Scan for the cell matching the given text and deliver its (x, y) coordinate at center. 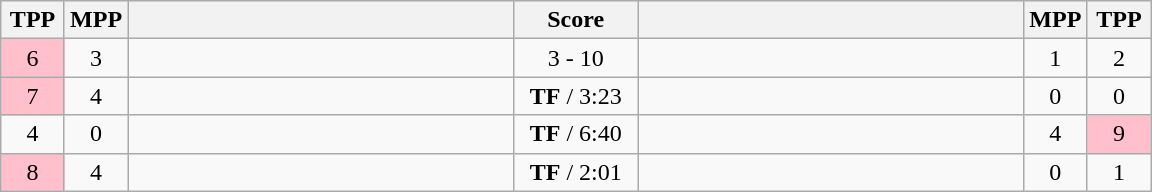
TF / 6:40 (576, 134)
8 (33, 172)
7 (33, 96)
TF / 3:23 (576, 96)
Score (576, 20)
2 (1119, 58)
6 (33, 58)
TF / 2:01 (576, 172)
3 - 10 (576, 58)
3 (96, 58)
9 (1119, 134)
